Pinpoint the cell where the given text exists, returning its (X, Y) midpoint coordinate. 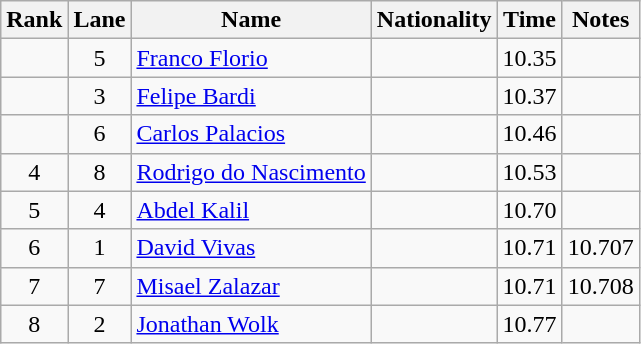
Jonathan Wolk (251, 324)
David Vivas (251, 248)
Rank (34, 20)
Felipe Bardi (251, 96)
Lane (100, 20)
10.707 (600, 248)
Franco Florio (251, 58)
Rodrigo do Nascimento (251, 172)
Misael Zalazar (251, 286)
10.46 (530, 134)
Time (530, 20)
Notes (600, 20)
10.37 (530, 96)
10.77 (530, 324)
10.35 (530, 58)
3 (100, 96)
10.708 (600, 286)
Name (251, 20)
10.53 (530, 172)
Carlos Palacios (251, 134)
2 (100, 324)
Nationality (434, 20)
Abdel Kalil (251, 210)
1 (100, 248)
10.70 (530, 210)
